Provide the (X, Y) coordinate of the cell's center where the given text is located.  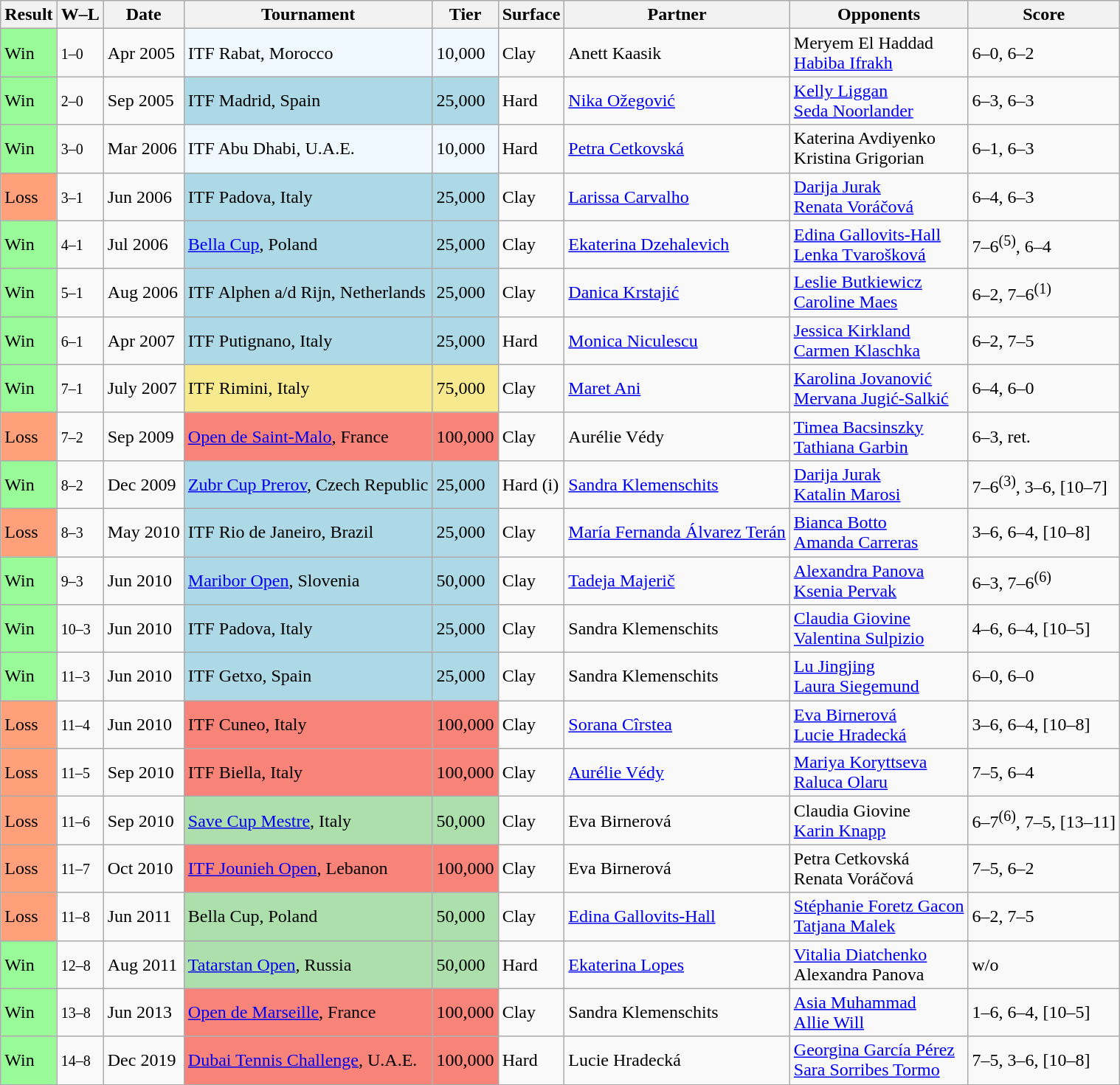
Larissa Carvalho (677, 196)
10–3 (80, 628)
7–1 (80, 388)
6–2, 7–6(1) (1043, 292)
ITF Jounieh Open, Lebanon (308, 869)
9–3 (80, 580)
3–0 (80, 149)
Monica Niculescu (677, 341)
Timea Bacsinszky Tathiana Garbin (879, 437)
ITF Rimini, Italy (308, 388)
ITF Putignano, Italy (308, 341)
Open de Saint-Malo, France (308, 437)
6–3, 7–6(6) (1043, 580)
Surface (531, 15)
Hard (i) (531, 484)
8–3 (80, 533)
ITF Alphen a/d Rijn, Netherlands (308, 292)
6–4, 6–3 (1043, 196)
Mariya Koryttseva Raluca Olaru (879, 773)
ITF Getxo, Spain (308, 677)
11–5 (80, 773)
Edina Gallovits-Hall Lenka Tvarošková (879, 245)
14–8 (80, 1061)
Partner (677, 15)
Petra Cetkovská (677, 149)
Edina Gallovits-Hall (677, 916)
ITF Rabat, Morocco (308, 53)
Tournament (308, 15)
Opponents (879, 15)
Aug 2006 (143, 292)
12–8 (80, 965)
11–7 (80, 869)
3–1 (80, 196)
Alexandra Panova Ksenia Pervak (879, 580)
Jun 2011 (143, 916)
4–6, 6–4, [10–5] (1043, 628)
11–4 (80, 724)
Nika Ožegović (677, 100)
6–1 (80, 341)
Katerina Avdiyenko Kristina Grigorian (879, 149)
5–1 (80, 292)
Dec 2009 (143, 484)
Leslie Butkiewicz Caroline Maes (879, 292)
7–6(3), 3–6, [10–7] (1043, 484)
11–8 (80, 916)
Petra Cetkovská Renata Voráčová (879, 869)
1–0 (80, 53)
Stéphanie Foretz Gacon Tatjana Malek (879, 916)
7–5, 6–2 (1043, 869)
Maribor Open, Slovenia (308, 580)
7–5, 6–4 (1043, 773)
4–1 (80, 245)
Result (29, 15)
2–0 (80, 100)
Ekaterina Lopes (677, 965)
7–6(5), 6–4 (1043, 245)
6–0, 6–2 (1043, 53)
Oct 2010 (143, 869)
w/o (1043, 965)
Jessica Kirkland Carmen Klaschka (879, 341)
Tadeja Majerič (677, 580)
Claudia Giovine Valentina Sulpizio (879, 628)
Ekaterina Dzehalevich (677, 245)
Save Cup Mestre, Italy (308, 820)
6–0, 6–0 (1043, 677)
ITF Abu Dhabi, U.A.E. (308, 149)
Jun 2013 (143, 1012)
Kelly Liggan Seda Noorlander (879, 100)
Dec 2019 (143, 1061)
6–7(6), 7–5, [13–11] (1043, 820)
July 2007 (143, 388)
Score (1043, 15)
Asia Muhammad Allie Will (879, 1012)
Mar 2006 (143, 149)
Apr 2007 (143, 341)
Maret Ani (677, 388)
1–6, 6–4, [10–5] (1043, 1012)
6–3, ret. (1043, 437)
ITF Madrid, Spain (308, 100)
Bianca Botto Amanda Carreras (879, 533)
11–3 (80, 677)
75,000 (465, 388)
Tatarstan Open, Russia (308, 965)
13–8 (80, 1012)
Claudia Giovine Karin Knapp (879, 820)
Eva Birnerová Lucie Hradecká (879, 724)
ITF Biella, Italy (308, 773)
Vitalia Diatchenko Alexandra Panova (879, 965)
11–6 (80, 820)
Georgina García Pérez Sara Sorribes Tormo (879, 1061)
6–3, 6–3 (1043, 100)
Sep 2005 (143, 100)
6–4, 6–0 (1043, 388)
6–1, 6–3 (1043, 149)
Jun 2006 (143, 196)
Karolina Jovanović Mervana Jugić-Salkić (879, 388)
Lucie Hradecká (677, 1061)
Darija Jurak Renata Voráčová (879, 196)
ITF Cuneo, Italy (308, 724)
María Fernanda Álvarez Terán (677, 533)
Darija Jurak Katalin Marosi (879, 484)
Zubr Cup Prerov, Czech Republic (308, 484)
Anett Kaasik (677, 53)
May 2010 (143, 533)
7–2 (80, 437)
ITF Rio de Janeiro, Brazil (308, 533)
Apr 2005 (143, 53)
Sep 2009 (143, 437)
W–L (80, 15)
Tier (465, 15)
8–2 (80, 484)
Open de Marseille, France (308, 1012)
7–5, 3–6, [10–8] (1043, 1061)
Lu Jingjing Laura Siegemund (879, 677)
Aug 2011 (143, 965)
Date (143, 15)
Sorana Cîrstea (677, 724)
Meryem El Haddad Habiba Ifrakh (879, 53)
Danica Krstajić (677, 292)
Jul 2006 (143, 245)
Dubai Tennis Challenge, U.A.E. (308, 1061)
